Output the [X, Y] coordinate of the center of the cell containing the given text.  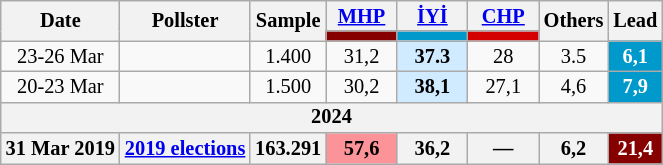
27,1 [504, 86]
57,6 [362, 148]
1.500 [288, 86]
31,2 [362, 56]
31 Mar 2019 [60, 148]
Date [60, 20]
2024 [332, 118]
Sample [288, 20]
4,6 [574, 86]
37.3 [432, 56]
28 [504, 56]
36,2 [432, 148]
30,2 [362, 86]
20-23 Mar [60, 86]
Lead [635, 20]
Others [574, 20]
6,2 [574, 148]
CHP [504, 16]
MHP [362, 16]
7,9 [635, 86]
1.400 [288, 56]
6,1 [635, 56]
İYİ [432, 16]
38,1 [432, 86]
2019 elections [185, 148]
21,4 [635, 148]
23-26 Mar [60, 56]
Pollster [185, 20]
163.291 [288, 148]
3.5 [574, 56]
— [504, 148]
